Detect which cell encompasses the target text, then output its (X, Y) center coordinate. 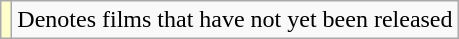
Denotes films that have not yet been released (235, 20)
